For the text-containing cell, return its midpoint in [X, Y] coordinate format. 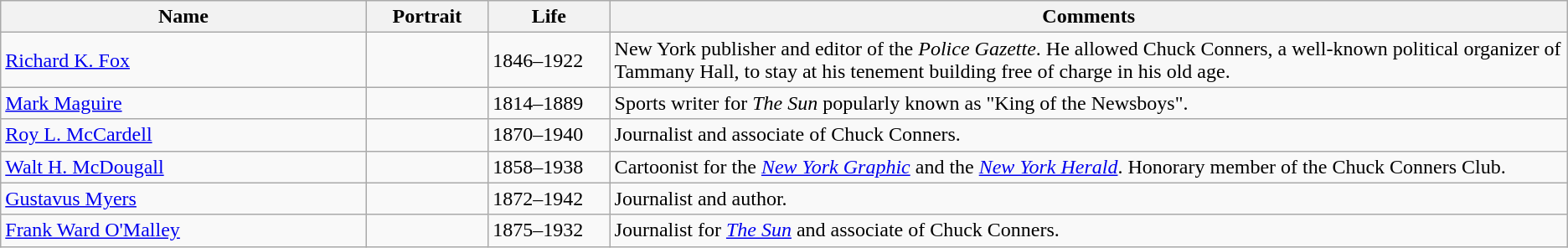
Walt H. McDougall [183, 167]
Mark Maguire [183, 103]
Cartoonist for the New York Graphic and the New York Herald. Honorary member of the Chuck Conners Club. [1089, 167]
1875–1932 [549, 230]
Gustavus Myers [183, 199]
Journalist and author. [1089, 199]
Richard K. Fox [183, 60]
1858–1938 [549, 167]
Frank Ward O'Malley [183, 230]
Journalist for The Sun and associate of Chuck Conners. [1089, 230]
1870–1940 [549, 135]
Roy L. McCardell [183, 135]
1872–1942 [549, 199]
1846–1922 [549, 60]
1814–1889 [549, 103]
Name [183, 17]
Journalist and associate of Chuck Conners. [1089, 135]
Sports writer for The Sun popularly known as "King of the Newsboys". [1089, 103]
Comments [1089, 17]
Portrait [427, 17]
Life [549, 17]
